Return (X, Y) of the center of cell containing provided text 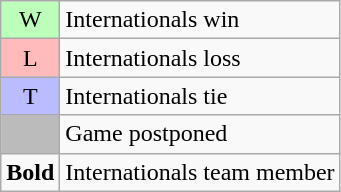
Internationals loss (200, 58)
Internationals tie (200, 96)
Internationals team member (200, 172)
Game postponed (200, 134)
L (30, 58)
Internationals win (200, 20)
T (30, 96)
W (30, 20)
Bold (30, 172)
